Output the [X, Y] coordinate of the center of the cell containing the given text.  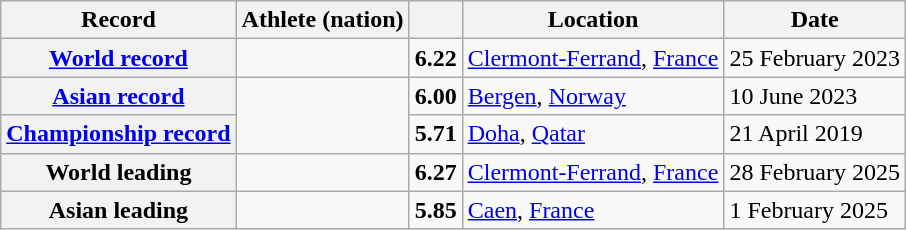
Athlete (nation) [322, 20]
Asian record [118, 96]
Caen, France [593, 210]
World leading [118, 172]
5.85 [436, 210]
Date [815, 20]
Record [118, 20]
21 April 2019 [815, 134]
10 June 2023 [815, 96]
28 February 2025 [815, 172]
Championship record [118, 134]
6.27 [436, 172]
Doha, Qatar [593, 134]
25 February 2023 [815, 58]
Asian leading [118, 210]
Bergen, Norway [593, 96]
6.22 [436, 58]
6.00 [436, 96]
World record [118, 58]
5.71 [436, 134]
Location [593, 20]
1 February 2025 [815, 210]
